Return (x, y) of the center of cell containing provided text 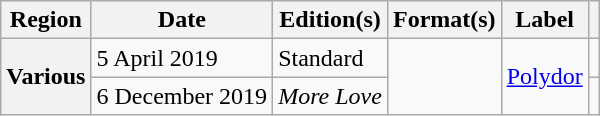
6 December 2019 (182, 96)
Date (182, 20)
Polydor (544, 77)
5 April 2019 (182, 58)
Format(s) (444, 20)
More Love (330, 96)
Standard (330, 58)
Edition(s) (330, 20)
Various (46, 77)
Label (544, 20)
Region (46, 20)
